Extract the [X, Y] coordinate from the center of the cell holding the provided text.  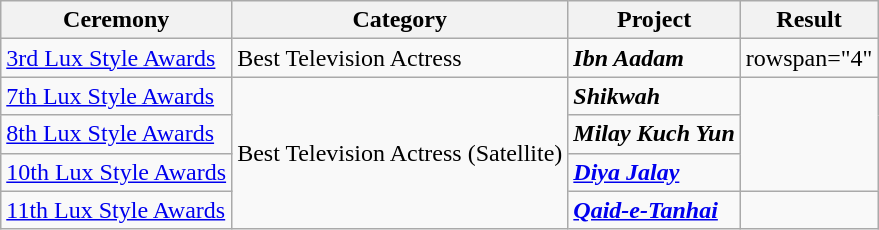
7th Lux Style Awards [116, 96]
8th Lux Style Awards [116, 134]
Best Television Actress (Satellite) [400, 153]
Qaid-e-Tanhai [654, 210]
Ceremony [116, 20]
Ibn Aadam [654, 58]
3rd Lux Style Awards [116, 58]
10th Lux Style Awards [116, 172]
rowspan="4" [809, 58]
Shikwah [654, 96]
Project [654, 20]
Milay Kuch Yun [654, 134]
Diya Jalay [654, 172]
Category [400, 20]
Best Television Actress [400, 58]
Result [809, 20]
11th Lux Style Awards [116, 210]
